Identify which cell holds the provided text, then report its [x, y] central coordinate. 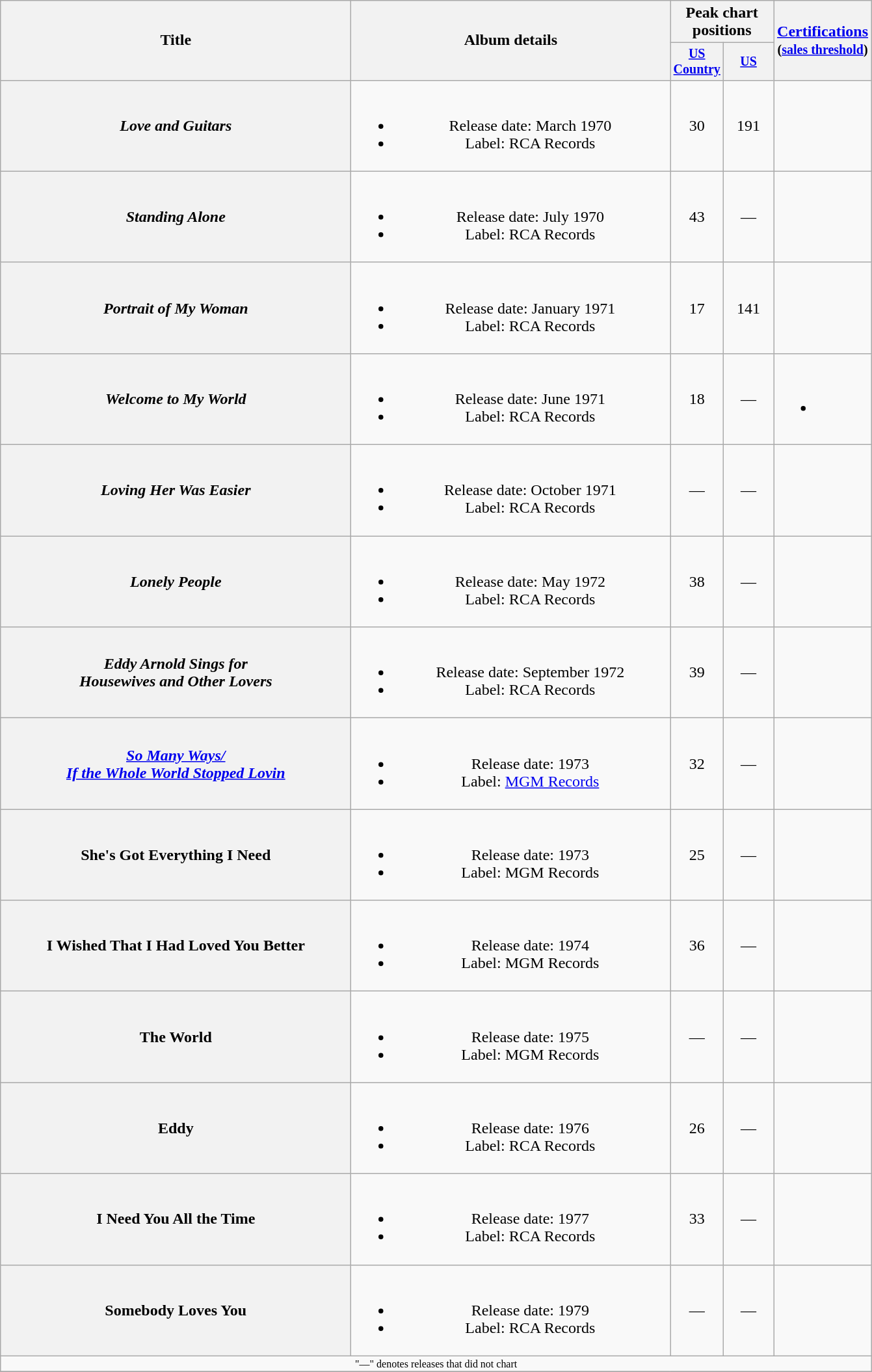
Eddy [176, 1128]
26 [697, 1128]
Portrait of My Woman [176, 308]
Release date: May 1972Label: RCA Records [511, 582]
I Need You All the Time [176, 1219]
Welcome to My World [176, 399]
Standing Alone [176, 217]
17 [697, 308]
32 [697, 764]
Release date: July 1970Label: RCA Records [511, 217]
"—" denotes releases that did not chart [436, 1364]
25 [697, 855]
So Many Ways/If the Whole World Stopped Lovin [176, 764]
The World [176, 1037]
Release date: June 1971Label: RCA Records [511, 399]
Loving Her Was Easier [176, 491]
Release date: March 1970Label: RCA Records [511, 126]
30 [697, 126]
Release date: September 1972Label: RCA Records [511, 673]
Title [176, 40]
Release date: 1976Label: RCA Records [511, 1128]
Album details [511, 40]
18 [697, 399]
141 [749, 308]
Release date: January 1971Label: RCA Records [511, 308]
Somebody Loves You [176, 1310]
Release date: 1974Label: MGM Records [511, 946]
191 [749, 126]
Release date: 1979Label: RCA Records [511, 1310]
Love and Guitars [176, 126]
Lonely People [176, 582]
38 [697, 582]
Certifications(sales threshold) [823, 40]
US [749, 61]
33 [697, 1219]
US Country [697, 61]
Peak chartpositions [722, 22]
39 [697, 673]
I Wished That I Had Loved You Better [176, 946]
She's Got Everything I Need [176, 855]
43 [697, 217]
36 [697, 946]
Release date: 1977Label: RCA Records [511, 1219]
Eddy Arnold Sings forHousewives and Other Lovers [176, 673]
Release date: 1975Label: MGM Records [511, 1037]
Release date: October 1971Label: RCA Records [511, 491]
